Pinpoint the cell where the given text exists, returning its (X, Y) midpoint coordinate. 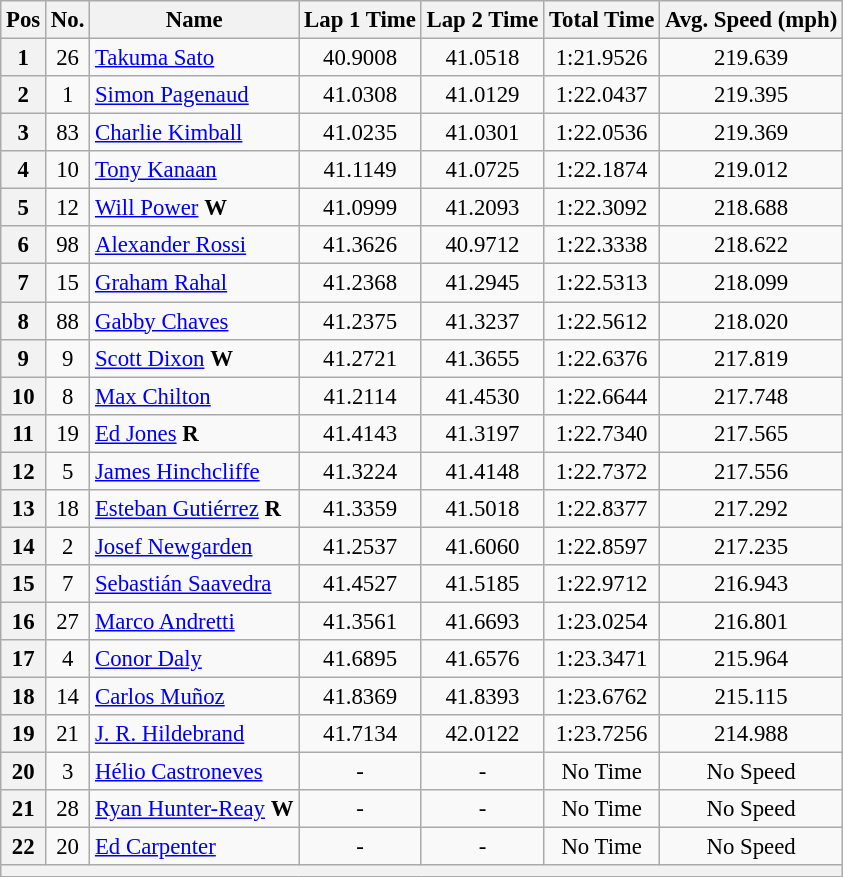
22 (24, 847)
1:22.7372 (602, 471)
41.5185 (482, 584)
41.5018 (482, 509)
Alexander Rossi (194, 245)
41.4530 (482, 396)
215.964 (752, 659)
Will Power W (194, 208)
1:23.0254 (602, 621)
J. R. Hildebrand (194, 734)
26 (68, 58)
41.6576 (482, 659)
41.0129 (482, 95)
41.3237 (482, 321)
41.2537 (360, 546)
Conor Daly (194, 659)
James Hinchcliffe (194, 471)
28 (68, 809)
Name (194, 20)
217.819 (752, 358)
Esteban Gutiérrez R (194, 509)
6 (24, 245)
41.0725 (482, 170)
Graham Rahal (194, 283)
216.801 (752, 621)
217.556 (752, 471)
41.3561 (360, 621)
11 (24, 433)
41.0518 (482, 58)
41.2945 (482, 283)
1:23.7256 (602, 734)
1:22.5612 (602, 321)
27 (68, 621)
Total Time (602, 20)
41.8369 (360, 697)
Ed Jones R (194, 433)
Pos (24, 20)
41.2375 (360, 321)
1:22.8597 (602, 546)
17 (24, 659)
217.235 (752, 546)
Scott Dixon W (194, 358)
Gabby Chaves (194, 321)
1:22.6376 (602, 358)
219.012 (752, 170)
1:22.3338 (602, 245)
215.115 (752, 697)
218.688 (752, 208)
1:23.3471 (602, 659)
41.0308 (360, 95)
41.1149 (360, 170)
Simon Pagenaud (194, 95)
42.0122 (482, 734)
217.565 (752, 433)
41.6693 (482, 621)
41.3224 (360, 471)
Hélio Castroneves (194, 772)
41.7134 (360, 734)
13 (24, 509)
1:22.1874 (602, 170)
218.099 (752, 283)
217.292 (752, 509)
41.8393 (482, 697)
41.4527 (360, 584)
Avg. Speed (mph) (752, 20)
41.6060 (482, 546)
Lap 2 Time (482, 20)
1:22.3092 (602, 208)
218.020 (752, 321)
Lap 1 Time (360, 20)
16 (24, 621)
Ryan Hunter-Reay W (194, 809)
83 (68, 133)
Max Chilton (194, 396)
41.0999 (360, 208)
219.395 (752, 95)
Josef Newgarden (194, 546)
Sebastián Saavedra (194, 584)
214.988 (752, 734)
1:22.0536 (602, 133)
Ed Carpenter (194, 847)
219.639 (752, 58)
41.4143 (360, 433)
218.622 (752, 245)
40.9008 (360, 58)
41.3655 (482, 358)
Charlie Kimball (194, 133)
1:22.7340 (602, 433)
41.0235 (360, 133)
Tony Kanaan (194, 170)
98 (68, 245)
41.4148 (482, 471)
1:22.8377 (602, 509)
41.3359 (360, 509)
217.748 (752, 396)
41.3197 (482, 433)
88 (68, 321)
41.0301 (482, 133)
1:22.0437 (602, 95)
41.2093 (482, 208)
Carlos Muñoz (194, 697)
No. (68, 20)
Marco Andretti (194, 621)
41.2114 (360, 396)
1:22.9712 (602, 584)
1:22.6644 (602, 396)
1:21.9526 (602, 58)
41.6895 (360, 659)
216.943 (752, 584)
40.9712 (482, 245)
1:22.5313 (602, 283)
Takuma Sato (194, 58)
41.2721 (360, 358)
1:23.6762 (602, 697)
41.3626 (360, 245)
219.369 (752, 133)
41.2368 (360, 283)
